From the cell containing the given text, extract its center point as (x, y) coordinate. 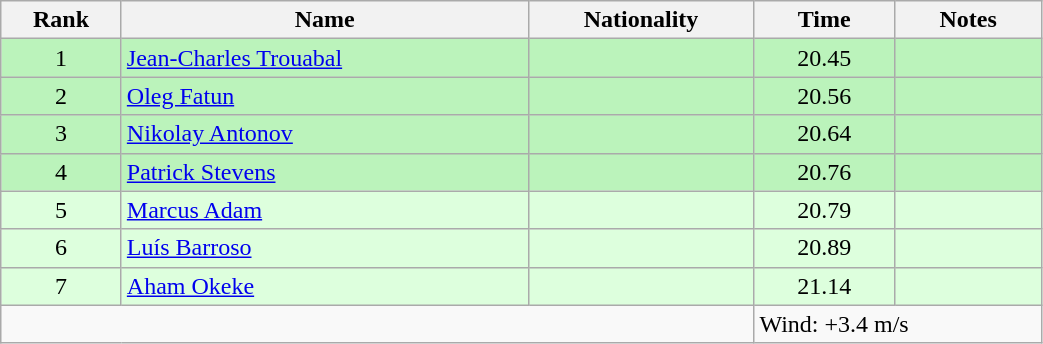
Aham Okeke (324, 286)
20.89 (824, 248)
6 (62, 248)
20.76 (824, 172)
Wind: +3.4 m/s (898, 324)
Rank (62, 20)
Oleg Fatun (324, 96)
Patrick Stevens (324, 172)
20.45 (824, 58)
Marcus Adam (324, 210)
Jean-Charles Trouabal (324, 58)
Time (824, 20)
1 (62, 58)
Nikolay Antonov (324, 134)
Nationality (641, 20)
20.79 (824, 210)
7 (62, 286)
20.56 (824, 96)
21.14 (824, 286)
5 (62, 210)
Name (324, 20)
20.64 (824, 134)
Luís Barroso (324, 248)
3 (62, 134)
2 (62, 96)
4 (62, 172)
Notes (968, 20)
